Determine the [x, y] coordinate at the center of the cell enclosing the given text.  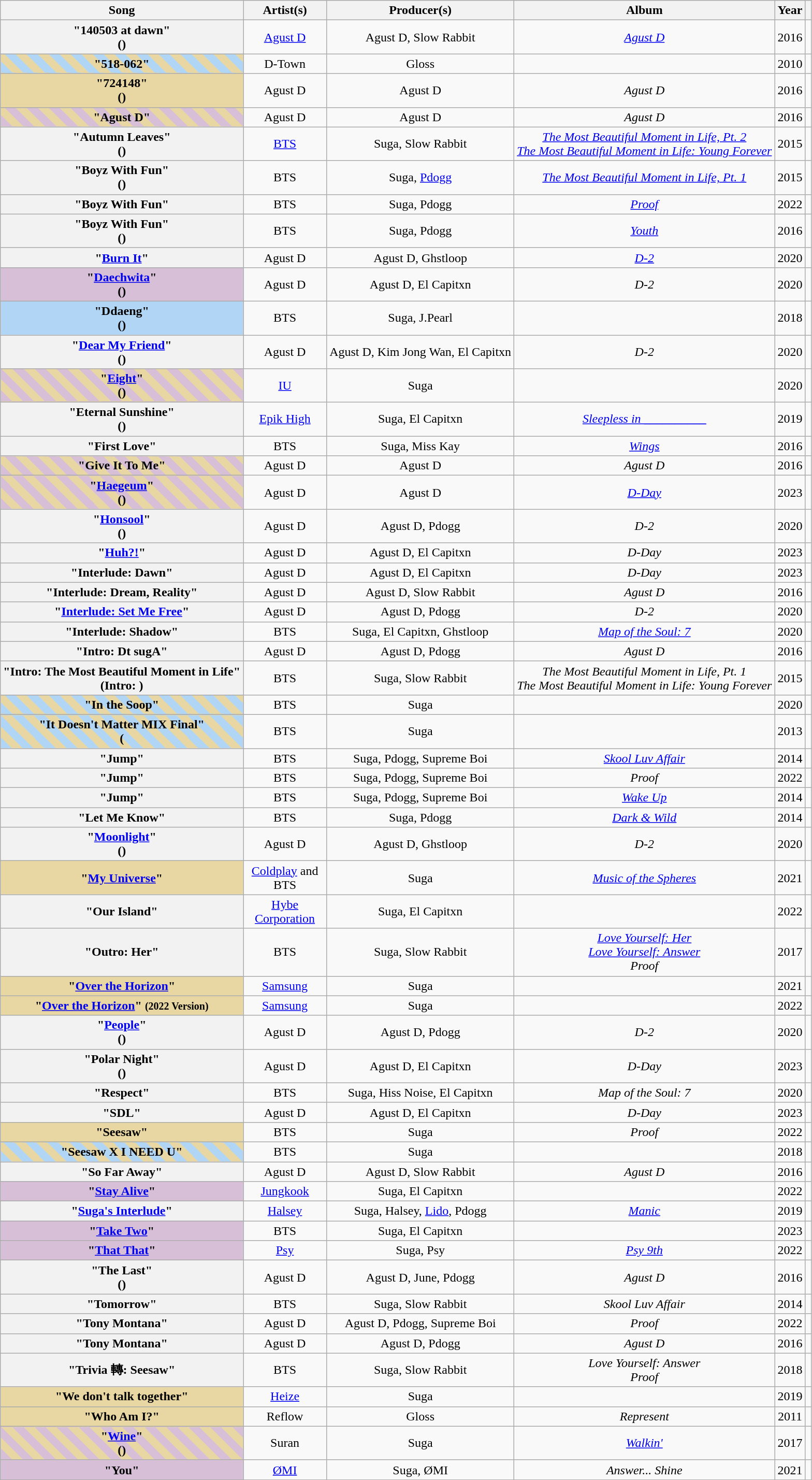
Suga, El Capitxn, Ghstloop [421, 631]
"Seesaw" [122, 1132]
Answer... Shine [644, 1470]
"Agust D" [122, 117]
"Give It To Me" [122, 466]
Suga, Psy [421, 1251]
"Moonlight" () [122, 844]
Wings [644, 446]
"People"() [122, 1032]
Suran [285, 1443]
Love Yourself: AnswerProof [644, 1370]
"518-062" [122, 64]
Suga, Miss Kay [421, 446]
Walkin' [644, 1443]
Music of the Spheres [644, 878]
"Honsool"() [122, 526]
Halsey [285, 1211]
"Daechwita" () [122, 284]
Agust D, Kim Jong Wan, El Capitxn [421, 351]
Heize [285, 1397]
"That That" [122, 1251]
"Ddaeng" () [122, 318]
"724148" () [122, 90]
"Boyz With Fun" [122, 204]
"My Universe" [122, 878]
Represent [644, 1416]
Hybe Corporation [285, 912]
"Take Two" [122, 1231]
2013 [790, 731]
"Interlude: Shadow" [122, 631]
"SDL" [122, 1112]
The Most Beautiful Moment in Life, Pt. 1 [644, 177]
ØMI [285, 1470]
"Tomorrow" [122, 1304]
Dark & Wild [644, 817]
"Intro: The Most Beautiful Moment in Life"(Intro: ) [122, 678]
Manic [644, 1211]
"Huh?!" [122, 553]
Youth [644, 231]
"Dear My Friend" () [122, 351]
"Over the Horizon" [122, 986]
"Polar Night"() [122, 1066]
"First Love" [122, 446]
Psy 9th [644, 1251]
2011 [790, 1416]
"It Doesn't Matter MIX Final" ( [122, 731]
"Stay Alive" [122, 1191]
"Outro: Her" [122, 952]
Reflow [285, 1416]
"Who Am I?" [122, 1416]
"Interlude: Dream, Reality" [122, 592]
"Interlude: Dawn" [122, 572]
Suga, J.Pearl [421, 318]
D-Town [285, 64]
"You" [122, 1470]
"Interlude: Set Me Free" [122, 612]
Album [644, 10]
"The Last"() [122, 1277]
Agust D, Pdogg, Supreme Boi [421, 1324]
"Suga's Interlude" [122, 1211]
"Autumn Leaves"() [122, 144]
"Intro: Dt sugA" [122, 651]
"Burn It" [122, 257]
Song [122, 10]
Wake Up [644, 798]
Agust D, June, Pdogg [421, 1277]
The Most Beautiful Moment in Life, Pt. 1The Most Beautiful Moment in Life: Young Forever [644, 678]
"Seesaw X I NEED U" [122, 1152]
Jungkook [285, 1191]
"Eight" () [122, 385]
"We don't talk together" [122, 1397]
"Our Island" [122, 912]
Sleepless in __________ [644, 420]
Producer(s) [421, 10]
Suga, Halsey, Lido, Pdogg [421, 1211]
Year [790, 10]
2010 [790, 64]
Suga, Hiss Noise, El Capitxn [421, 1093]
"Respect" [122, 1093]
Suga, ØMI [421, 1470]
IU [285, 385]
"Eternal Sunshine"() [122, 420]
"So Far Away" [122, 1171]
"Over the Horizon" (2022 Version) [122, 1005]
The Most Beautiful Moment in Life, Pt. 2The Most Beautiful Moment in Life: Young Forever [644, 144]
"Trivia 轉: Seesaw" [122, 1370]
Artist(s) [285, 10]
"140503 at dawn" () [122, 37]
"Wine" () [122, 1443]
"Let Me Know" [122, 817]
"Haegeum" () [122, 492]
Psy [285, 1251]
"In the Soop" [122, 705]
Coldplay and BTS [285, 878]
Epik High [285, 420]
Love Yourself: HerLove Yourself: AnswerProof [644, 952]
